From the cell containing the given text, extract its center point as [x, y] coordinate. 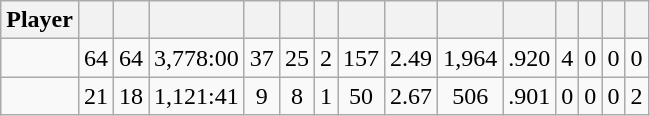
2.67 [412, 96]
2.49 [412, 58]
9 [262, 96]
25 [296, 58]
37 [262, 58]
1,964 [470, 58]
1,121:41 [197, 96]
506 [470, 96]
1 [326, 96]
4 [568, 58]
3,778:00 [197, 58]
21 [96, 96]
50 [362, 96]
157 [362, 58]
8 [296, 96]
18 [132, 96]
Player [40, 20]
.901 [530, 96]
.920 [530, 58]
